For the text-containing cell, return its midpoint in [x, y] coordinate format. 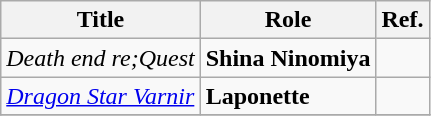
Ref. [402, 20]
Death end re;Quest [100, 58]
Title [100, 20]
Dragon Star Varnir [100, 96]
Laponette [288, 96]
Shina Ninomiya [288, 58]
Role [288, 20]
